Pinpoint the cell where the given text exists, returning its [x, y] midpoint coordinate. 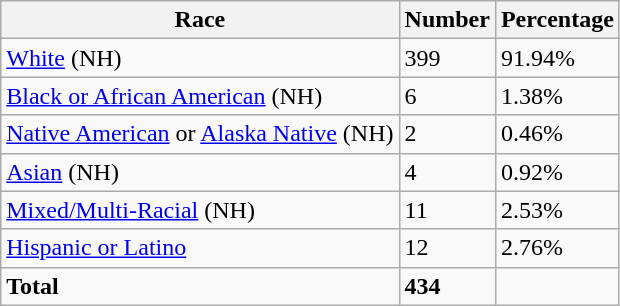
2.53% [557, 210]
Number [447, 20]
91.94% [557, 58]
0.46% [557, 134]
399 [447, 58]
Total [200, 286]
Percentage [557, 20]
Native American or Alaska Native (NH) [200, 134]
0.92% [557, 172]
White (NH) [200, 58]
6 [447, 96]
11 [447, 210]
Race [200, 20]
434 [447, 286]
2 [447, 134]
2.76% [557, 248]
Black or African American (NH) [200, 96]
4 [447, 172]
12 [447, 248]
1.38% [557, 96]
Mixed/Multi-Racial (NH) [200, 210]
Hispanic or Latino [200, 248]
Asian (NH) [200, 172]
